Locate the cell with the specified text and output its (X, Y) center coordinate. 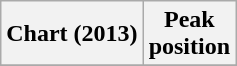
Chart (2013) (72, 34)
Peakposition (189, 34)
